Identify which cell holds the provided text, then report its (x, y) central coordinate. 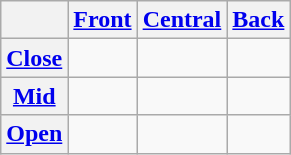
Central (182, 20)
Close (34, 58)
Mid (34, 96)
Open (34, 134)
Front (102, 20)
Back (258, 20)
